Pinpoint the cell where the given text exists, returning its [x, y] midpoint coordinate. 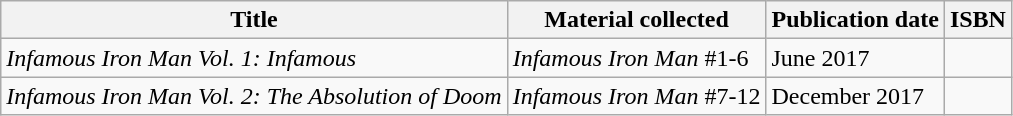
December 2017 [855, 96]
Infamous Iron Man Vol. 2: The Absolution of Doom [254, 96]
Infamous Iron Man Vol. 1: Infamous [254, 58]
Material collected [636, 20]
June 2017 [855, 58]
ISBN [978, 20]
Title [254, 20]
Infamous Iron Man #7-12 [636, 96]
Publication date [855, 20]
Infamous Iron Man #1-6 [636, 58]
